For the text-containing cell, return its midpoint in [x, y] coordinate format. 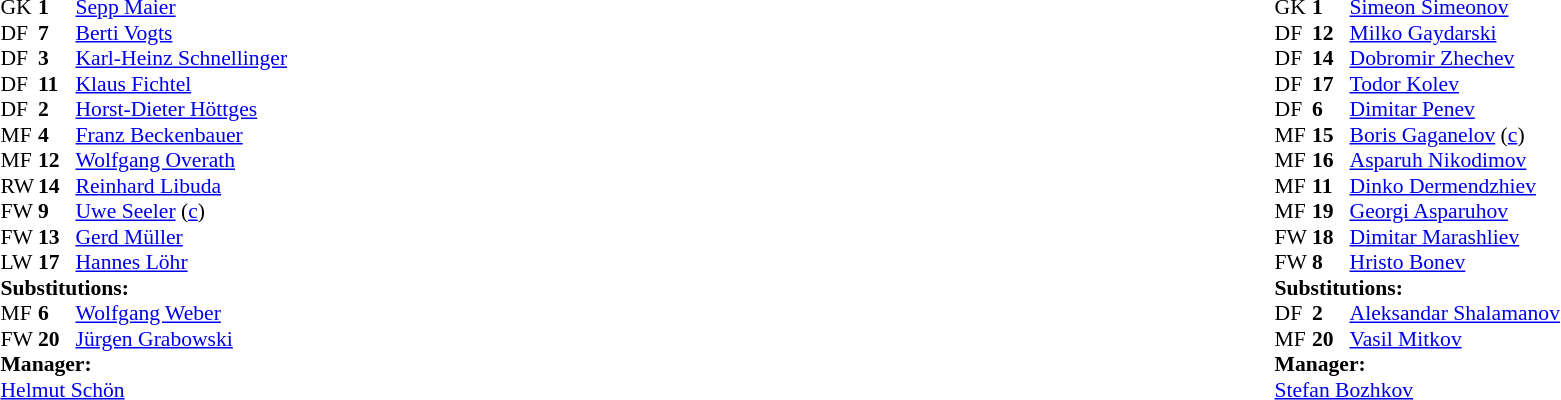
Jürgen Grabowski [182, 339]
Dimitar Marashliev [1455, 237]
Boris Gaganelov (c) [1455, 135]
Asparuh Nikodimov [1455, 161]
13 [57, 237]
Milko Gaydarski [1455, 33]
4 [57, 135]
Franz Beckenbauer [182, 135]
Hristo Bonev [1455, 263]
18 [1331, 237]
Wolfgang Overath [182, 161]
RW [19, 186]
Dimitar Penev [1455, 109]
16 [1331, 161]
7 [57, 33]
Karl-Heinz Schnellinger [182, 59]
3 [57, 59]
Reinhard Libuda [182, 186]
Wolfgang Weber [182, 313]
LW [19, 263]
Hannes Löhr [182, 263]
Todor Kolev [1455, 84]
8 [1331, 263]
9 [57, 211]
Klaus Fichtel [182, 84]
Georgi Asparuhov [1455, 211]
Gerd Müller [182, 237]
Uwe Seeler (c) [182, 211]
Aleksandar Shalamanov [1455, 313]
Berti Vogts [182, 33]
Vasil Mitkov [1455, 339]
19 [1331, 211]
Dobromir Zhechev [1455, 59]
Dinko Dermendzhiev [1455, 186]
Horst-Dieter Höttges [182, 109]
15 [1331, 135]
